From the cell containing the given text, extract its center point as (X, Y) coordinate. 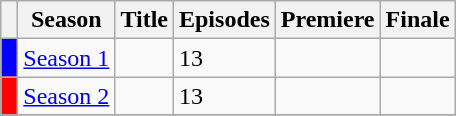
Premiere (328, 20)
Season 2 (66, 96)
Finale (418, 20)
Season (66, 20)
Title (144, 20)
Season 1 (66, 58)
Episodes (224, 20)
